Find where the given text appears and provide that cell's center as (X, Y) coordinate. 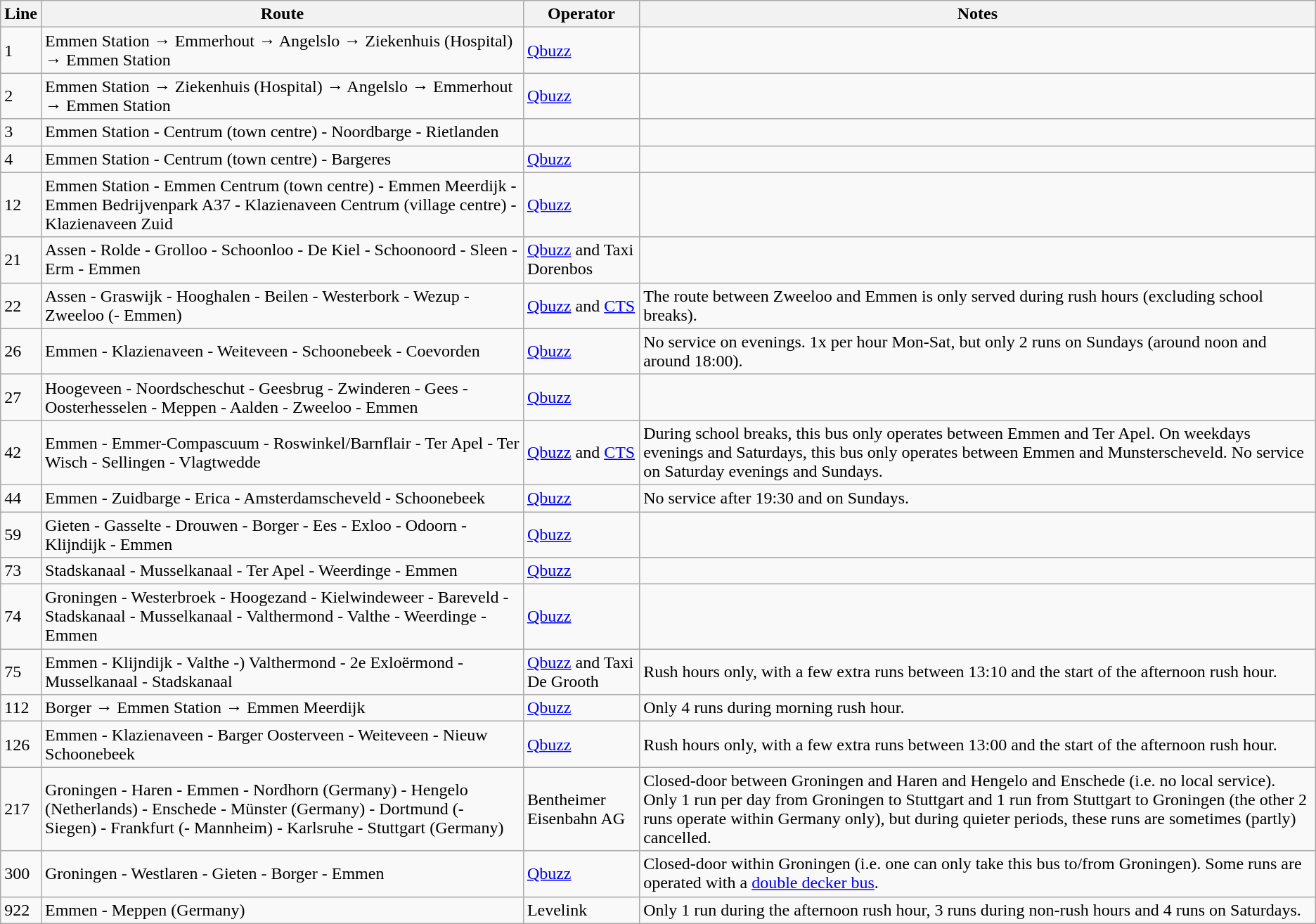
3 (21, 132)
42 (21, 452)
Groningen - Westerbroek - Hoogezand - Kielwindeweer - Bareveld - Stadskanaal - Musselkanaal - Valthermond - Valthe - Weerdinge - Emmen (282, 617)
Borger → Emmen Station → Emmen Meerdijk (282, 708)
300 (21, 873)
Gieten - Gasselte - Drouwen - Borger - Ees - Exloo - Odoorn - Klijndijk - Emmen (282, 534)
1 (21, 51)
22 (21, 305)
Hoogeveen - Noordscheschut - Geesbrug - Zwinderen - Gees - Oosterhesselen - Meppen - Aalden - Zweeloo - Emmen (282, 397)
Emmen - Klijndijk - Valthe -) Valthermond - 2e Exloërmond - Musselkanaal - Stadskanaal (282, 672)
74 (21, 617)
The route between Zweeloo and Emmen is only served during rush hours (excluding school breaks). (978, 305)
27 (21, 397)
No service after 19:30 and on Sundays. (978, 498)
Bentheimer Eisenbahn AG (581, 809)
126 (21, 744)
Emmen Station - Emmen Centrum (town centre) - Emmen Meerdijk - Emmen Bedrijvenpark A37 - Klazienaveen Centrum (village centre) - Klazienaveen Zuid (282, 205)
Emmen - Zuidbarge - Erica - Amsterdamscheveld - Schoonebeek (282, 498)
Groningen - Westlaren - Gieten - Borger - Emmen (282, 873)
Levelink (581, 910)
No service on evenings. 1x per hour Mon-Sat, but only 2 runs on Sundays (around noon and around 18:00). (978, 352)
Rush hours only, with a few extra runs between 13:10 and the start of the afternoon rush hour. (978, 672)
112 (21, 708)
Route (282, 14)
Closed-door within Groningen (i.e. one can only take this bus to/from Groningen). Some runs are operated with a double decker bus. (978, 873)
44 (21, 498)
73 (21, 571)
Notes (978, 14)
Qbuzz and Taxi De Grooth (581, 672)
21 (21, 260)
922 (21, 910)
Only 1 run during the afternoon rush hour, 3 runs during non-rush hours and 4 runs on Saturdays. (978, 910)
Qbuzz and Taxi Dorenbos (581, 260)
Emmen - Emmer-Compascuum - Roswinkel/Barnflair - Ter Apel - Ter Wisch - Sellingen - Vlagtwedde (282, 452)
Stadskanaal - Musselkanaal - Ter Apel - Weerdinge - Emmen (282, 571)
4 (21, 159)
Emmen Station → Emmerhout → Angelslo → Ziekenhuis (Hospital) → Emmen Station (282, 51)
Line (21, 14)
2 (21, 96)
Emmen - Klazienaveen - Weiteveen - Schoonebeek - Coevorden (282, 352)
12 (21, 205)
Emmen Station → Ziekenhuis (Hospital) → Angelslo → Emmerhout → Emmen Station (282, 96)
Emmen - Meppen (Germany) (282, 910)
Emmen - Klazienaveen - Barger Oosterveen - Weiteveen - Nieuw Schoonebeek (282, 744)
Assen - Graswijk - Hooghalen - Beilen - Westerbork - Wezup - Zweeloo (- Emmen) (282, 305)
59 (21, 534)
Operator (581, 14)
Emmen Station - Centrum (town centre) - Bargeres (282, 159)
Only 4 runs during morning rush hour. (978, 708)
26 (21, 352)
217 (21, 809)
Emmen Station - Centrum (town centre) - Noordbarge - Rietlanden (282, 132)
Rush hours only, with a few extra runs between 13:00 and the start of the afternoon rush hour. (978, 744)
Assen - Rolde - Grolloo - Schoonloo - De Kiel - Schoonoord - Sleen - Erm - Emmen (282, 260)
75 (21, 672)
